From the cell containing the given text, extract its center point as (x, y) coordinate. 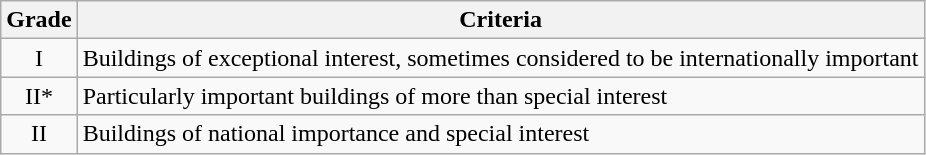
Buildings of national importance and special interest (500, 134)
II* (39, 96)
II (39, 134)
I (39, 58)
Criteria (500, 20)
Buildings of exceptional interest, sometimes considered to be internationally important (500, 58)
Grade (39, 20)
Particularly important buildings of more than special interest (500, 96)
